Scan for the cell matching the given text and deliver its (X, Y) coordinate at center. 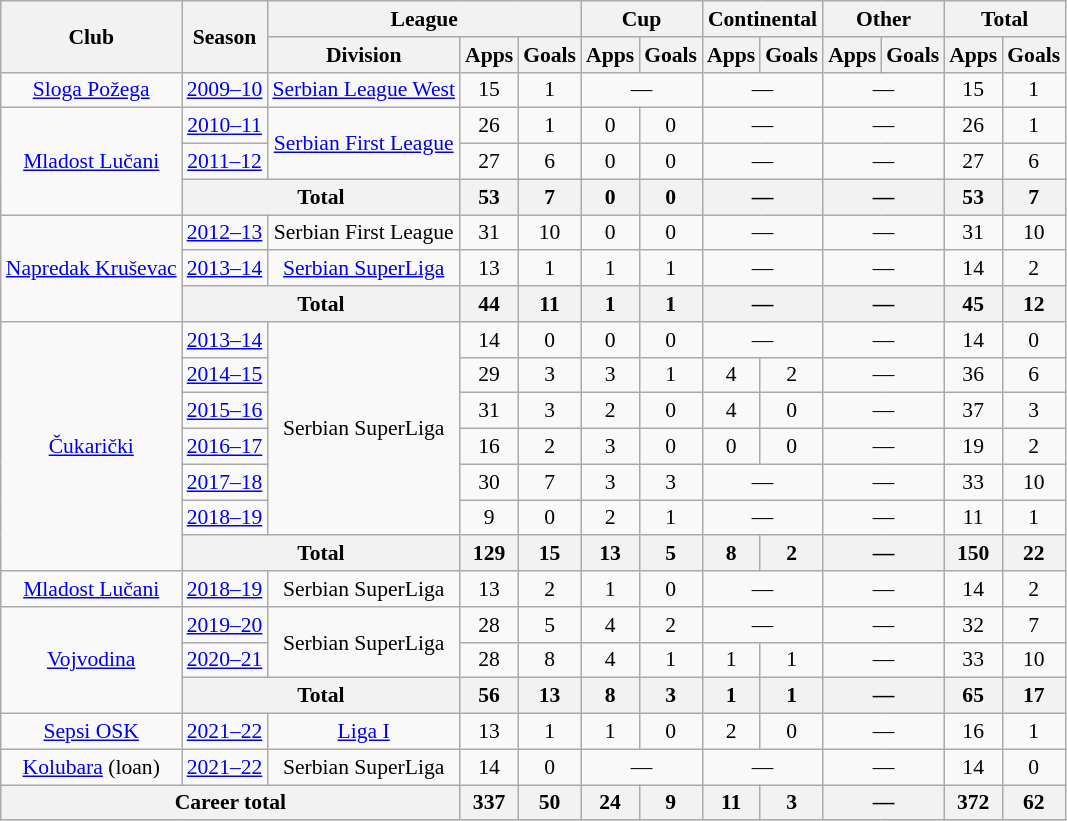
24 (610, 803)
Season (225, 36)
Liga I (364, 732)
36 (973, 375)
129 (489, 554)
37 (973, 411)
2009–10 (225, 90)
Other (884, 19)
Division (364, 55)
29 (489, 375)
2012–13 (225, 233)
Continental (762, 19)
150 (973, 554)
Club (92, 36)
Sepsi OSK (92, 732)
Cup (642, 19)
2014–15 (225, 375)
2011–12 (225, 162)
19 (973, 447)
Kolubara (loan) (92, 767)
2019–20 (225, 625)
2020–21 (225, 660)
17 (1034, 696)
372 (973, 803)
22 (1034, 554)
Čukarički (92, 446)
Sloga Požega (92, 90)
Serbian League West (364, 90)
2015–16 (225, 411)
Vojvodina (92, 660)
30 (489, 482)
Napredak Kruševac (92, 268)
56 (489, 696)
65 (973, 696)
Career total (230, 803)
32 (973, 625)
2010–11 (225, 126)
2017–18 (225, 482)
50 (550, 803)
12 (1034, 304)
62 (1034, 803)
337 (489, 803)
45 (973, 304)
League (424, 19)
2016–17 (225, 447)
44 (489, 304)
